Find where the given text appears and provide that cell's center as [X, Y] coordinate. 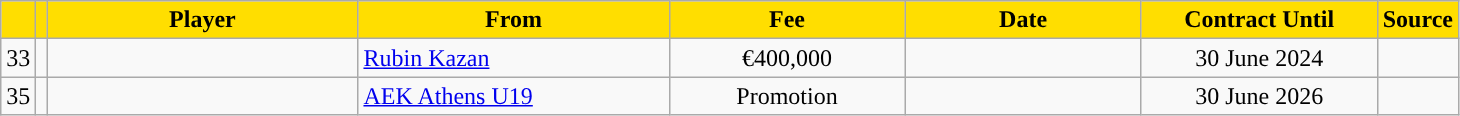
Rubin Kazan [514, 58]
Source [1418, 20]
Date [1023, 20]
33 [18, 58]
30 June 2024 [1259, 58]
35 [18, 96]
Player [202, 20]
AEK Athens U19 [514, 96]
From [514, 20]
Promotion [787, 96]
Contract Until [1259, 20]
30 June 2026 [1259, 96]
€400,000 [787, 58]
Fee [787, 20]
